Locate the cell with the specified text and output its [X, Y] center coordinate. 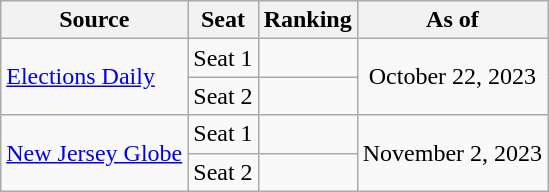
New Jersey Globe [94, 153]
Source [94, 20]
Ranking [308, 20]
Seat [223, 20]
November 2, 2023 [452, 153]
October 22, 2023 [452, 77]
Elections Daily [94, 77]
As of [452, 20]
